Detect which cell encompasses the target text, then output its (X, Y) center coordinate. 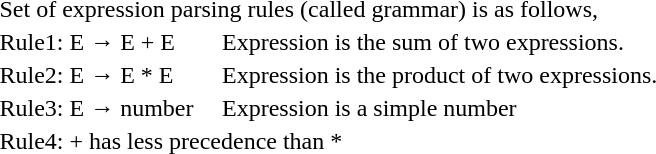
E → number (132, 108)
E → E + E (132, 42)
E → E * E (132, 75)
